Return (X, Y) of the center of cell containing provided text 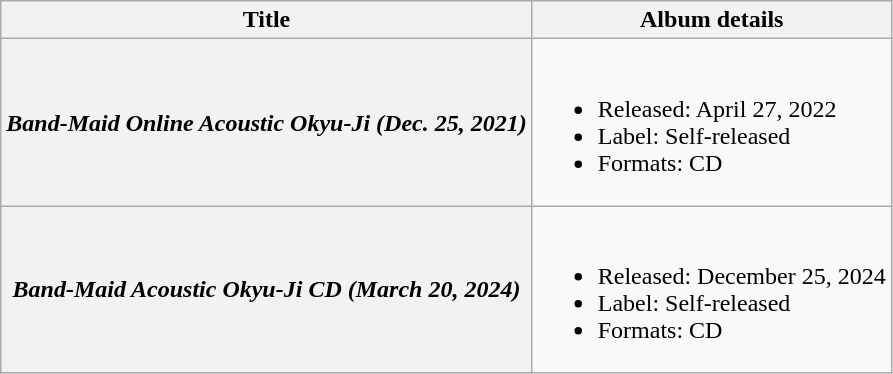
Band-Maid Online Acoustic Okyu-Ji (Dec. 25, 2021) (266, 122)
Album details (712, 20)
Released: April 27, 2022Label: Self-releasedFormats: CD (712, 122)
Released: December 25, 2024Label: Self-releasedFormats: CD (712, 290)
Title (266, 20)
Band-Maid Acoustic Okyu-Ji CD (March 20, 2024) (266, 290)
